Pinpoint the cell where the given text exists, returning its (X, Y) midpoint coordinate. 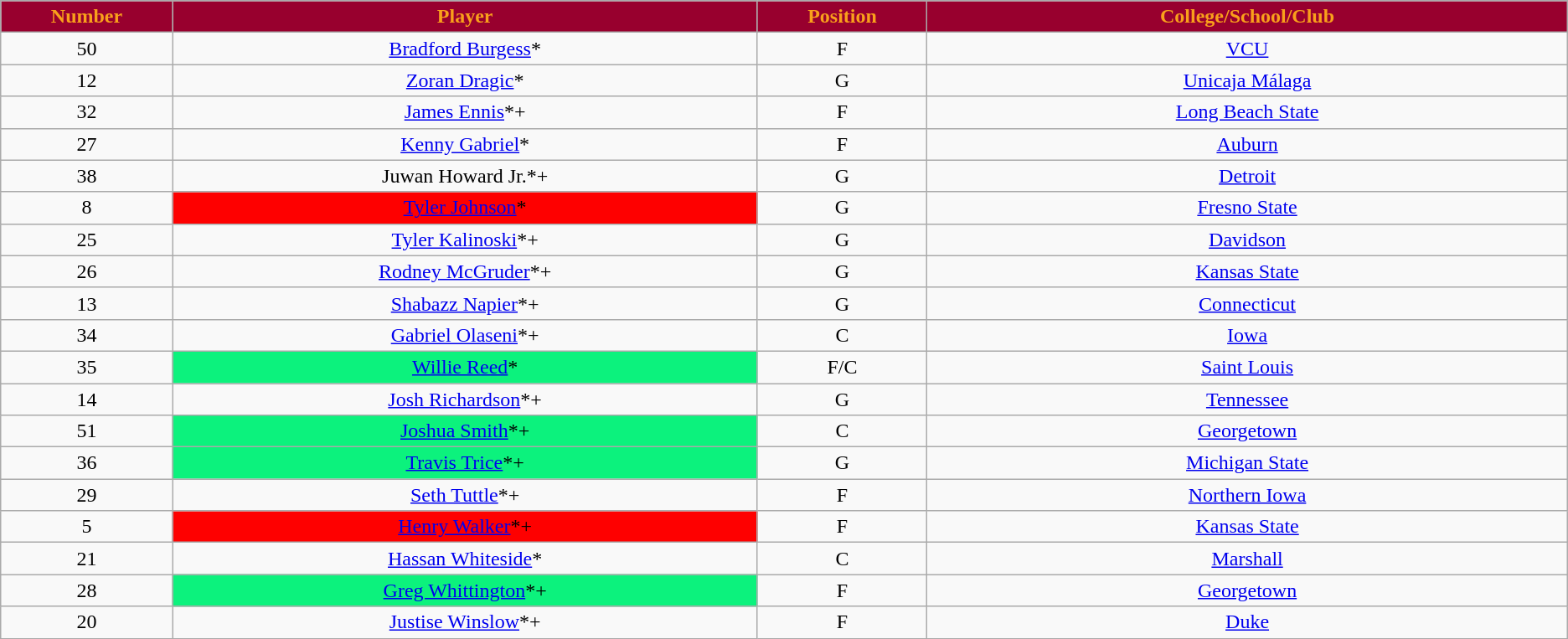
Duke (1247, 622)
27 (87, 144)
13 (87, 303)
Greg Whittington*+ (465, 590)
5 (87, 527)
8 (87, 208)
Michigan State (1247, 463)
Player (465, 17)
Fresno State (1247, 208)
25 (87, 240)
14 (87, 399)
Tennessee (1247, 399)
VCU (1247, 49)
50 (87, 49)
Travis Trice*+ (465, 463)
Justise Winslow*+ (465, 622)
26 (87, 271)
35 (87, 367)
32 (87, 112)
36 (87, 463)
James Ennis*+ (465, 112)
Zoran Dragic* (465, 80)
Number (87, 17)
Rodney McGruder*+ (465, 271)
Henry Walker*+ (465, 527)
Seth Tuttle*+ (465, 495)
Bradford Burgess* (465, 49)
Unicaja Málaga (1247, 80)
Gabriel Olaseni*+ (465, 335)
College/School/Club (1247, 17)
38 (87, 176)
Hassan Whiteside* (465, 559)
Shabazz Napier*+ (465, 303)
Willie Reed* (465, 367)
Marshall (1247, 559)
Saint Louis (1247, 367)
Josh Richardson*+ (465, 399)
Connecticut (1247, 303)
21 (87, 559)
Long Beach State (1247, 112)
Tyler Johnson* (465, 208)
28 (87, 590)
Detroit (1247, 176)
51 (87, 431)
29 (87, 495)
Juwan Howard Jr.*+ (465, 176)
Position (843, 17)
F/C (843, 367)
Iowa (1247, 335)
20 (87, 622)
Northern Iowa (1247, 495)
Tyler Kalinoski*+ (465, 240)
Auburn (1247, 144)
Joshua Smith*+ (465, 431)
12 (87, 80)
Davidson (1247, 240)
Kenny Gabriel* (465, 144)
34 (87, 335)
